Return (X, Y) of the center of cell containing provided text 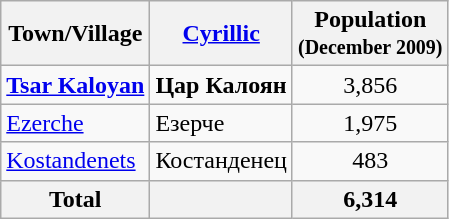
3,856 (370, 85)
Cyrillic (222, 34)
Kostandenets (76, 161)
Цар Калоян (222, 85)
483 (370, 161)
Костанденец (222, 161)
Total (76, 199)
Tsar Kaloyan (76, 85)
Ezerche (76, 123)
Population(December 2009) (370, 34)
Town/Village (76, 34)
Езерче (222, 123)
1,975 (370, 123)
6,314 (370, 199)
